Scan for the cell matching the given text and deliver its (x, y) coordinate at center. 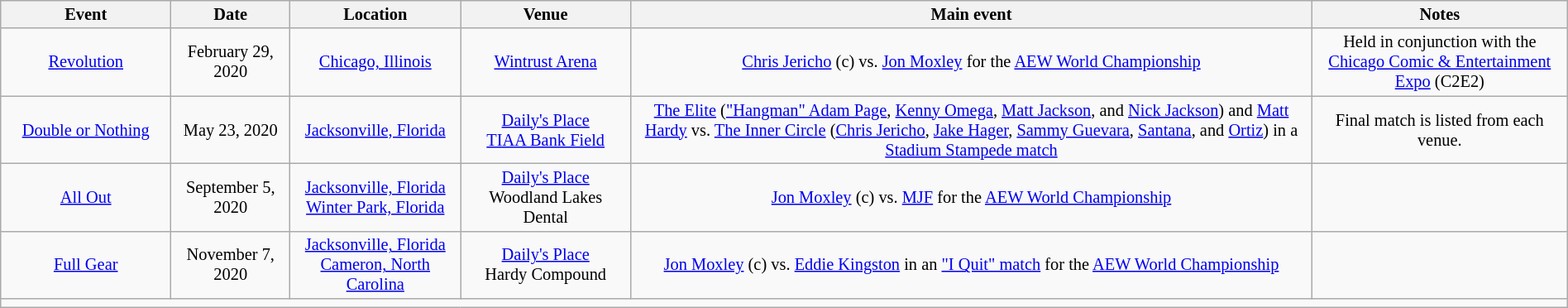
Wintrust Arena (546, 62)
Chris Jericho (c) vs. Jon Moxley for the AEW World Championship (972, 62)
Notes (1439, 14)
Jacksonville, Florida (375, 130)
September 5, 2020 (231, 197)
Held in conjunction with the Chicago Comic & Entertainment Expo (C2E2) (1439, 62)
Final match is listed from each venue. (1439, 130)
Jon Moxley (c) vs. MJF for the AEW World Championship (972, 197)
Daily's PlaceTIAA Bank Field (546, 130)
Jacksonville, FloridaWinter Park, Florida (375, 197)
Jon Moxley (c) vs. Eddie Kingston in an "I Quit" match for the AEW World Championship (972, 265)
Daily's PlaceHardy Compound (546, 265)
Event (86, 14)
Revolution (86, 62)
Location (375, 14)
Double or Nothing (86, 130)
All Out (86, 197)
Venue (546, 14)
Chicago, Illinois (375, 62)
February 29, 2020 (231, 62)
Daily's PlaceWoodland Lakes Dental (546, 197)
May 23, 2020 (231, 130)
November 7, 2020 (231, 265)
Jacksonville, FloridaCameron, North Carolina (375, 265)
Full Gear (86, 265)
Main event (972, 14)
Date (231, 14)
